Find where the given text appears and provide that cell's center as [X, Y] coordinate. 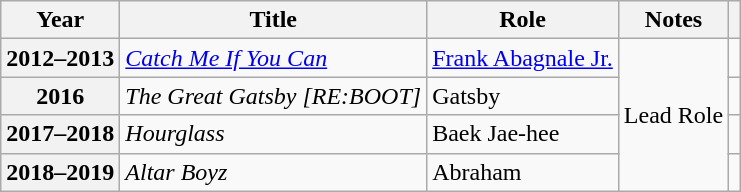
Frank Abagnale Jr. [523, 58]
2012–2013 [60, 58]
Notes [673, 20]
Altar Boyz [274, 172]
Gatsby [523, 96]
Role [523, 20]
Baek Jae-hee [523, 134]
2018–2019 [60, 172]
2016 [60, 96]
Title [274, 20]
The Great Gatsby [RE:BOOT] [274, 96]
2017–2018 [60, 134]
Catch Me If You Can [274, 58]
Hourglass [274, 134]
Lead Role [673, 115]
Year [60, 20]
Abraham [523, 172]
